Return the [x, y] coordinate for the center point of the cell that contains the specified text.  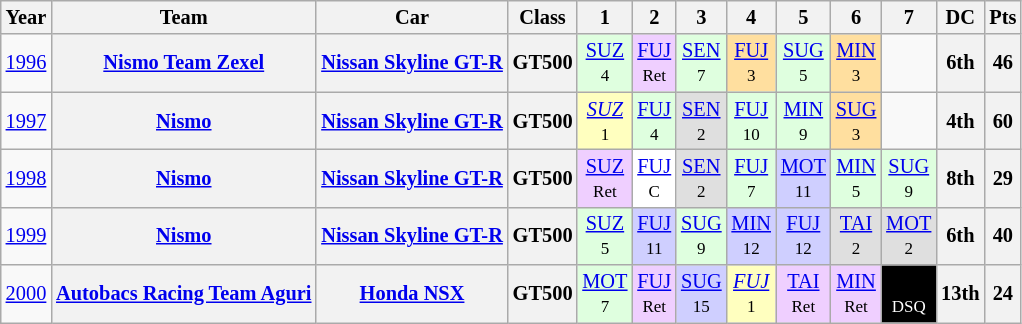
FUJ7 [752, 178]
4 [752, 17]
46 [1002, 63]
Autobacs Racing Team Aguri [184, 294]
SUZRet [604, 178]
SUG3 [856, 121]
SUZ4 [604, 63]
13th [960, 294]
5 [804, 17]
Pts [1002, 17]
1997 [26, 121]
FUJ3 [752, 63]
DSQ [908, 294]
MIN9 [804, 121]
2 [654, 17]
Team [184, 17]
TAI2 [856, 236]
MIN3 [856, 63]
Honda NSX [412, 294]
DC [960, 17]
3 [701, 17]
24 [1002, 294]
40 [1002, 236]
29 [1002, 178]
1996 [26, 63]
6 [856, 17]
FUJ11 [654, 236]
1 [604, 17]
TAIRet [804, 294]
SUG5 [804, 63]
MOT11 [804, 178]
60 [1002, 121]
Car [412, 17]
7 [908, 17]
1998 [26, 178]
FUJ1 [752, 294]
Class [543, 17]
MIN12 [752, 236]
SEN7 [701, 63]
MOT7 [604, 294]
SUG15 [701, 294]
Nismo Team Zexel [184, 63]
FUJ4 [654, 121]
MINRet [856, 294]
FUJ10 [752, 121]
FUJ12 [804, 236]
1999 [26, 236]
SUZ1 [604, 121]
2000 [26, 294]
8th [960, 178]
Year [26, 17]
FUJC [654, 178]
MOT2 [908, 236]
SUZ5 [604, 236]
MIN5 [856, 178]
4th [960, 121]
